Locate the cell with the specified text and output its (x, y) center coordinate. 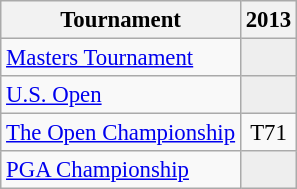
Tournament (121, 20)
U.S. Open (121, 95)
2013 (268, 20)
Masters Tournament (121, 58)
The Open Championship (121, 133)
PGA Championship (121, 170)
T71 (268, 133)
